Determine the (X, Y) coordinate at the center of the cell enclosing the given text.  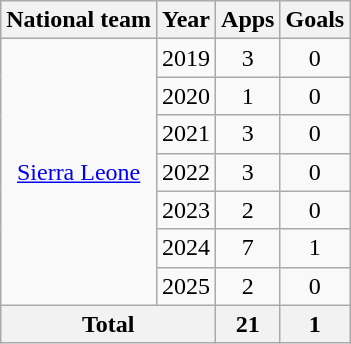
7 (248, 248)
National team (79, 20)
Goals (315, 20)
Apps (248, 20)
Sierra Leone (79, 172)
2022 (186, 172)
2025 (186, 286)
Total (108, 324)
Year (186, 20)
21 (248, 324)
2023 (186, 210)
2024 (186, 248)
2021 (186, 134)
2019 (186, 58)
2020 (186, 96)
